For the text-containing cell, return its midpoint in (x, y) coordinate format. 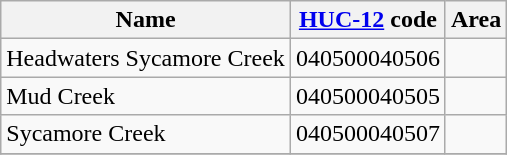
Area (476, 20)
040500040507 (368, 134)
HUC-12 code (368, 20)
Name (146, 20)
040500040505 (368, 96)
Sycamore Creek (146, 134)
040500040506 (368, 58)
Mud Creek (146, 96)
Headwaters Sycamore Creek (146, 58)
